Return the (X, Y) coordinate for the center point of the cell that contains the specified text.  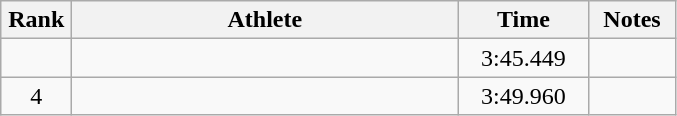
4 (36, 96)
Athlete (265, 20)
3:49.960 (524, 96)
Notes (632, 20)
Time (524, 20)
Rank (36, 20)
3:45.449 (524, 58)
